Output the [x, y] coordinate of the center of the cell containing the given text.  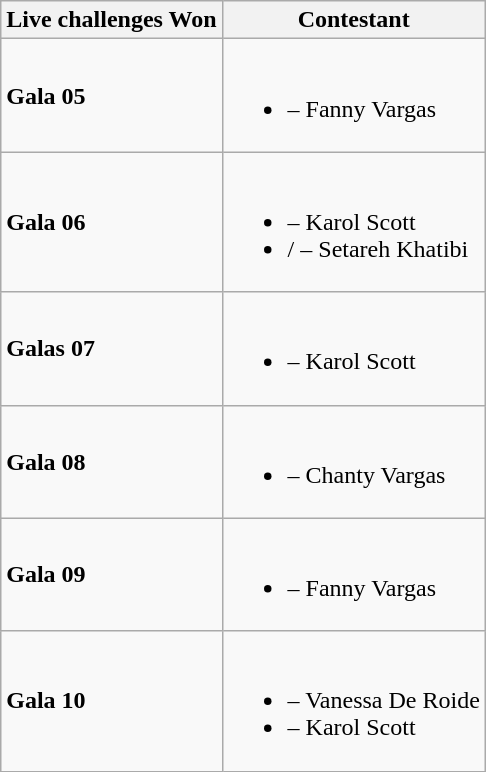
Gala 05 [112, 96]
Gala 08 [112, 462]
Gala 10 [112, 701]
Gala 09 [112, 574]
– Karol Scott [354, 348]
– Karol Scott/ – Setareh Khatibi [354, 222]
– Chanty Vargas [354, 462]
Galas 07 [112, 348]
Gala 06 [112, 222]
Live challenges Won [112, 20]
– Vanessa De Roide – Karol Scott [354, 701]
Contestant [354, 20]
